Provide the [x, y] coordinate of the cell's center where the given text is located.  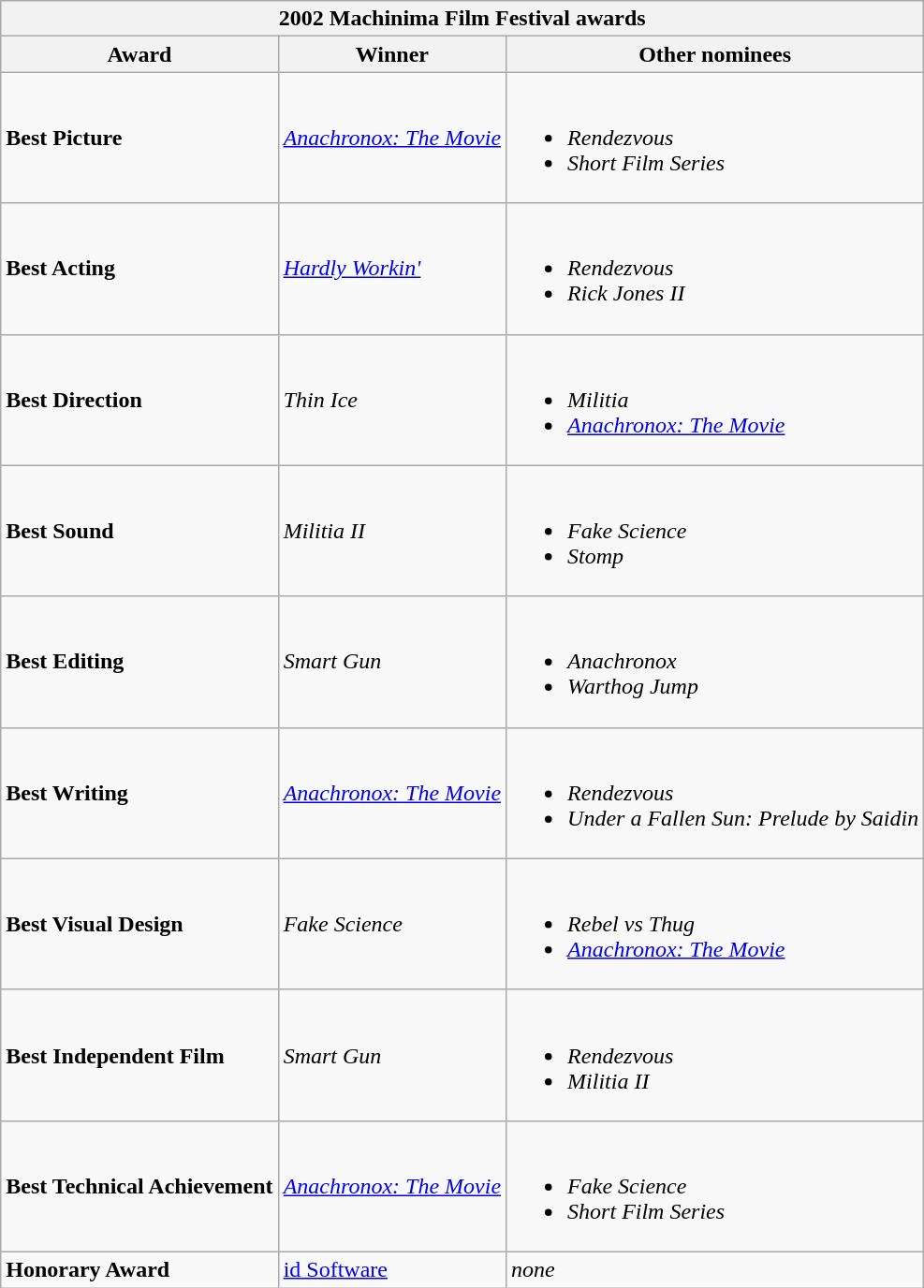
MilitiaAnachronox: The Movie [715, 400]
id Software [391, 1269]
Militia II [391, 531]
Fake ScienceStomp [715, 531]
Best Writing [139, 793]
Best Acting [139, 269]
RendezvousUnder a Fallen Sun: Prelude by Saidin [715, 793]
RendezvousMilitia II [715, 1055]
Award [139, 54]
RendezvousShort Film Series [715, 138]
2002 Machinima Film Festival awards [462, 19]
RendezvousRick Jones II [715, 269]
Best Picture [139, 138]
Best Sound [139, 531]
Thin Ice [391, 400]
Best Independent Film [139, 1055]
none [715, 1269]
Other nominees [715, 54]
Winner [391, 54]
AnachronoxWarthog Jump [715, 662]
Best Visual Design [139, 924]
Best Direction [139, 400]
Fake ScienceShort Film Series [715, 1186]
Rebel vs ThugAnachronox: The Movie [715, 924]
Best Editing [139, 662]
Honorary Award [139, 1269]
Fake Science [391, 924]
Best Technical Achievement [139, 1186]
Hardly Workin' [391, 269]
